Pinpoint the cell where the given text exists, returning its [X, Y] midpoint coordinate. 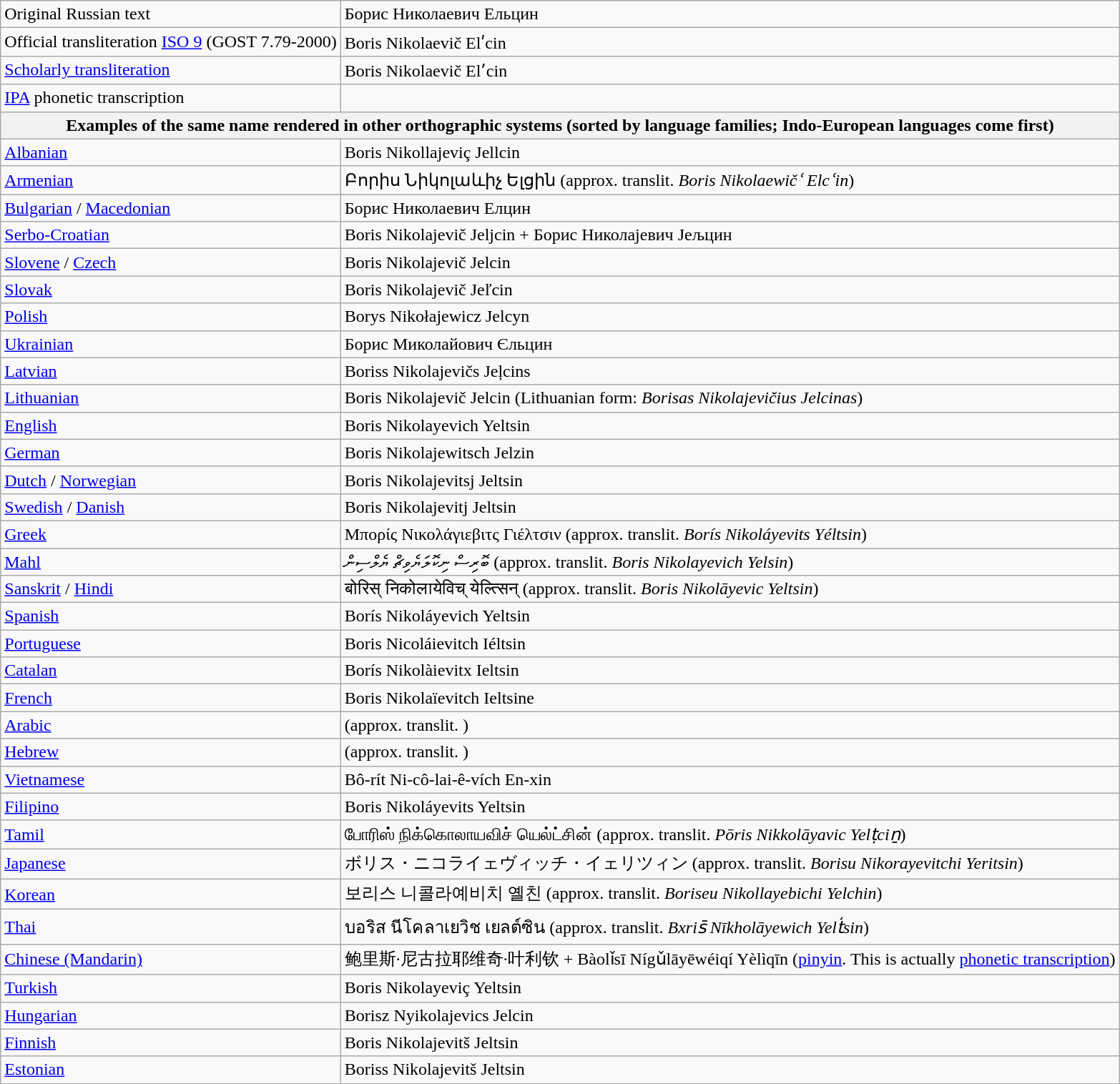
Armenian [170, 180]
Latvian [170, 371]
鲍里斯·尼古拉耶维奇·叶利钦 + Bàolǐsī Nígǔlāyēwéiqí Yèlìqīn (pinyin. This is actually phonetic transcription) [730, 960]
ބޮރިސް ނިކޮލަޔެވިޗް ޔެލްސިން (approx. translit. Boris Nikolayevich Yelsin) [730, 561]
Boris Nikolaïevitch Ieltsine [730, 698]
Vietnamese [170, 779]
ボリス・ニコライェヴィッチ・イェリツィン (approx. translit. Borisu Nikorayevitchi Yeritsin) [730, 864]
Korean [170, 894]
Portuguese [170, 644]
Boris Nikolajevič Jelcin [730, 262]
Boris Nikollajeviç Jellcin [730, 152]
Polish [170, 317]
Boris Nikolajevitj Jeltsin [730, 507]
Hebrew [170, 752]
Arabic [170, 725]
Boris Nikolajevitsj Jeltsin [730, 480]
Μπορίς Νικολάγιεβιτς Γιέλτσιν (approx. translit. Borís Nikoláyevits Yéltsin) [730, 534]
Slovene / Czech [170, 262]
German [170, 453]
Finnish [170, 1043]
French [170, 698]
Ukrainian [170, 344]
Swedish / Danish [170, 507]
Official transliteration ISO 9 (GOST 7.79-2000) [170, 42]
Examples of the same name rendered in other orthographic systems (sorted by language families; Indo-European languages come first) [560, 125]
Boris Nikolajewitsch Jelzin [730, 453]
บอริส นีโคลาเยวิช เยลต์ซิน (approx. translit. Bxris̄ Nīkholāyewich Yelt̒sin) [730, 927]
Борис Николаевич Ельцин [730, 14]
Boris Nikoláyevits Yeltsin [730, 807]
Boris Nikolajevič Jelcin (Lithuanian form: Borisas Nikolajevičius Jelcinas) [730, 398]
Борис Миколайович Єльцин [730, 344]
போரிஸ் நிக்கொலாயவிச் யெல்ட்சின் (approx. translit. Pōris Nikkolāyavic Yelṭciṉ) [730, 834]
Dutch / Norwegian [170, 480]
Chinese (Mandarin) [170, 960]
बोरिस् निकोलायेविच् येल्त्सिन् (approx. translit. Boris Nikolāyevic Yeltsin) [730, 589]
Japanese [170, 864]
English [170, 425]
Hungarian [170, 1015]
Thai [170, 927]
Tamil [170, 834]
Scholarly transliteration [170, 70]
Borys Nikołajewicz Jelcyn [730, 317]
Bô-rít Ni-cô-lai-ê-vích En-xin [730, 779]
Original Russian text [170, 14]
Catalan [170, 671]
Turkish [170, 988]
Lithuanian [170, 398]
Boris Nikolaevič Elʼcin [730, 70]
Bulgarian / Macedonian [170, 208]
Slovak [170, 290]
Boriss Nikolajevičs Jeļcins [730, 371]
Boris Nikolajevič Jeľcin [730, 290]
Boris Nikolayeviç Yeltsin [730, 988]
Borís Nikoláyevich Yeltsin [730, 616]
Serbo-Croatian [170, 235]
Boris Nikolayevich Yeltsin [730, 425]
Борис Николаевич Елцин [730, 208]
Boris Nikolajevič Jeljcin + Борис Николајевич Јељцин [730, 235]
Filipino [170, 807]
Spanish [170, 616]
Borís Nikolàievitx Ieltsin [730, 671]
IPA phonetic transcription [170, 98]
Estonian [170, 1070]
Greek [170, 534]
Albanian [170, 152]
Mahl [170, 561]
Boris Nikolaevič Elʹcin [730, 42]
Boriss Nikolajevitš Jeltsin [730, 1070]
Borisz Nyikolajevics Jelcin [730, 1015]
Boris Nikolajevitš Jeltsin [730, 1043]
Boris Nicoláievitch Iéltsin [730, 644]
Sanskrit / Hindi [170, 589]
Բորիս Նիկոլաևիչ Ելցին (approx. translit. Boris Nikolaewičʿ Elcʿin) [730, 180]
보리스 니콜라예비치 옐친 (approx. translit. Boriseu Nikollayebichi Yelchin) [730, 894]
